Return (x, y) of the center of cell containing provided text 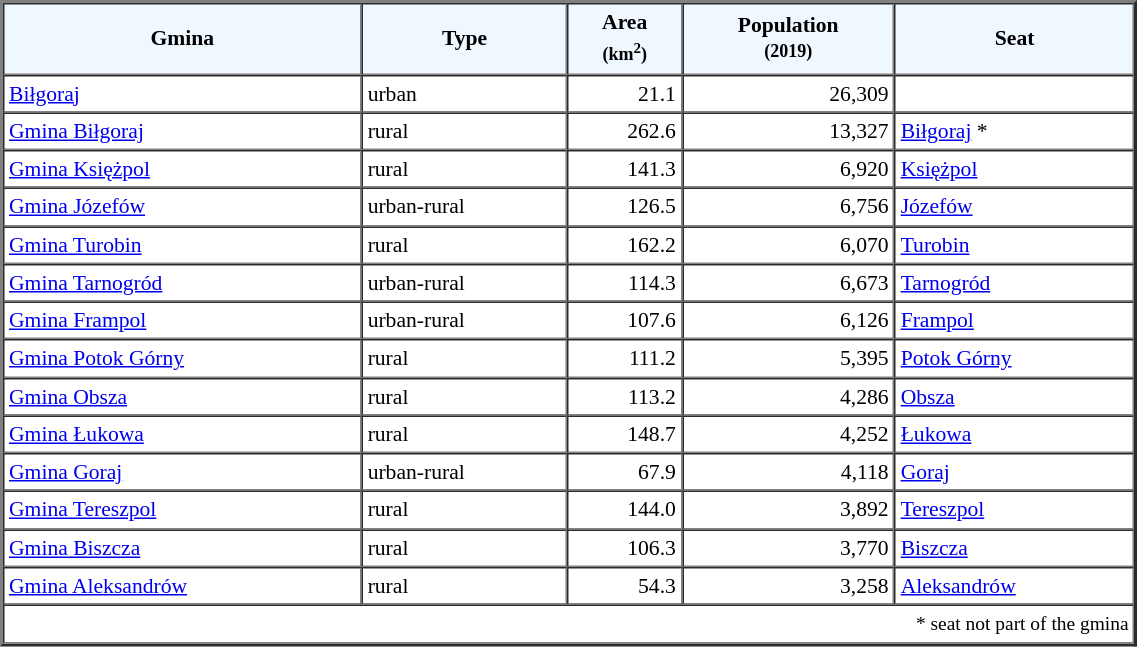
Biłgoraj * (1015, 131)
Biłgoraj (182, 93)
Gmina Biszcza (182, 548)
Gmina (182, 38)
162.2 (625, 245)
262.6 (625, 131)
Biszcza (1015, 548)
111.2 (625, 359)
6,126 (788, 321)
3,770 (788, 548)
4,252 (788, 434)
106.3 (625, 548)
4,118 (788, 472)
5,395 (788, 359)
Gmina Potok Górny (182, 359)
6,070 (788, 245)
6,756 (788, 207)
urban (465, 93)
* seat not part of the gmina (569, 624)
6,920 (788, 169)
13,327 (788, 131)
Turobin (1015, 245)
Area(km2) (625, 38)
Gmina Goraj (182, 472)
107.6 (625, 321)
21.1 (625, 93)
Goraj (1015, 472)
Potok Górny (1015, 359)
3,892 (788, 510)
Księżpol (1015, 169)
113.2 (625, 396)
Seat (1015, 38)
Gmina Aleksandrów (182, 586)
Gmina Tereszpol (182, 510)
Gmina Tarnogród (182, 283)
Frampol (1015, 321)
Gmina Obsza (182, 396)
Gmina Księżpol (182, 169)
Population(2019) (788, 38)
141.3 (625, 169)
144.0 (625, 510)
26,309 (788, 93)
6,673 (788, 283)
54.3 (625, 586)
Obsza (1015, 396)
Tarnogród (1015, 283)
4,286 (788, 396)
126.5 (625, 207)
148.7 (625, 434)
Gmina Turobin (182, 245)
Józefów (1015, 207)
Gmina Frampol (182, 321)
67.9 (625, 472)
Łukowa (1015, 434)
Gmina Biłgoraj (182, 131)
Gmina Józefów (182, 207)
114.3 (625, 283)
3,258 (788, 586)
Tereszpol (1015, 510)
Type (465, 38)
Aleksandrów (1015, 586)
Gmina Łukowa (182, 434)
